Locate the cell with the specified text and output its (X, Y) center coordinate. 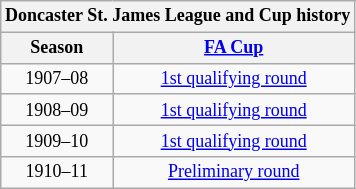
1907–08 (57, 78)
1908–09 (57, 110)
FA Cup (234, 48)
1910–11 (57, 172)
Season (57, 48)
Doncaster St. James League and Cup history (178, 16)
1909–10 (57, 140)
Preliminary round (234, 172)
